Identify which cell holds the provided text, then report its [X, Y] central coordinate. 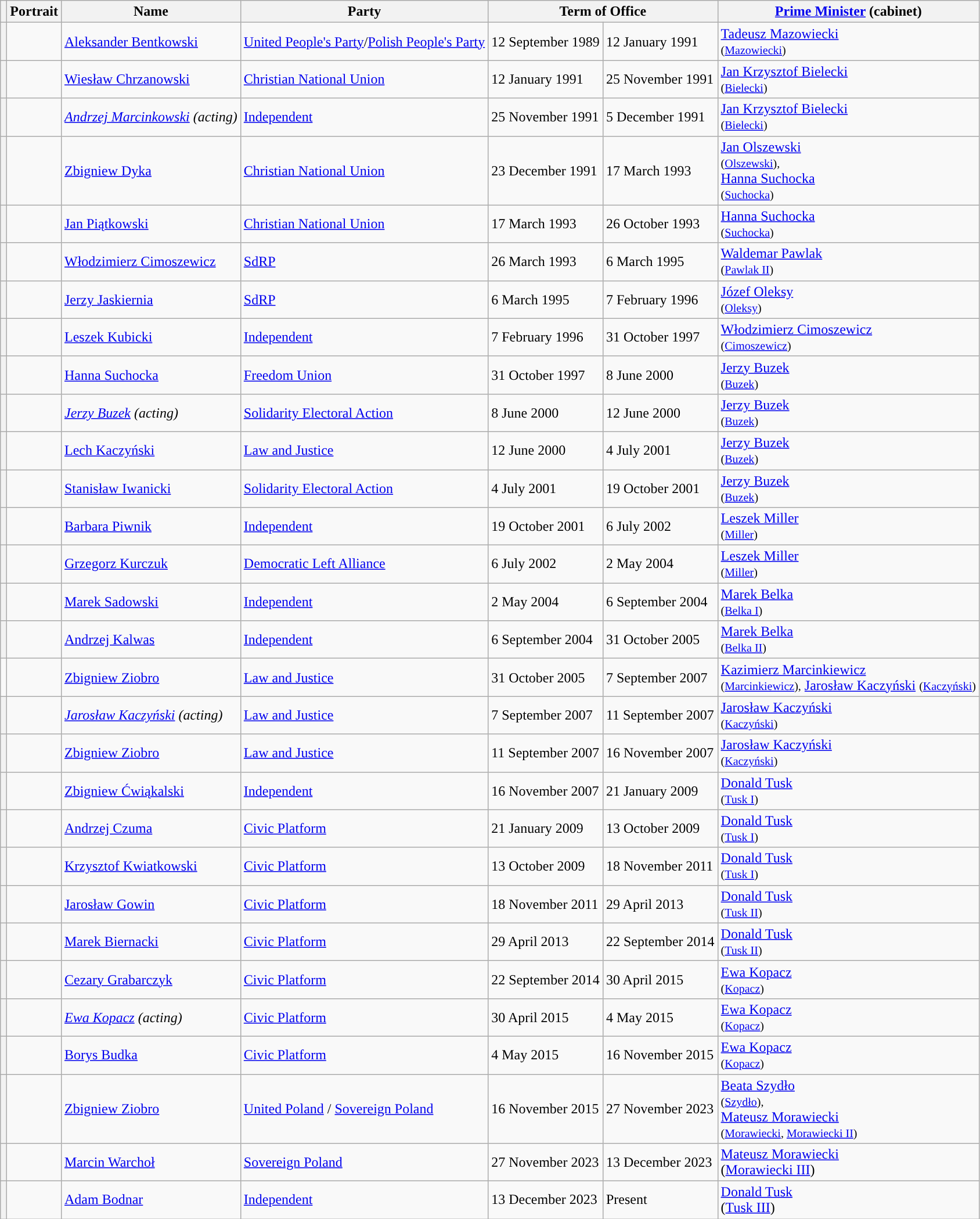
Mateusz Morawiecki(Morawiecki III) [848, 1163]
Portrait [34, 12]
Beata Szydło(Szydło), Mateusz Morawiecki(Morawiecki, Morawiecki II) [848, 1109]
Marek Belka(Belka II) [848, 640]
Jerzy Jaskiernia [151, 300]
Adam Bodnar [151, 1200]
Sovereign Poland [364, 1163]
Prime Minister (cabinet) [848, 12]
Borys Budka [151, 1055]
Hanna Suchocka(Suchocka) [848, 224]
Krzysztof Kwiatkowski [151, 866]
Tadeusz Mazowiecki(Mazowiecki) [848, 42]
Donald Tusk(Tusk III) [848, 1200]
Lech Kaczyński [151, 451]
Name [151, 12]
Cezary Grabarczyk [151, 979]
Włodzimierz Cimoszewicz(Cimoszewicz) [848, 337]
Andrzej Marcinkowski (acting) [151, 117]
Marek Belka(Belka I) [848, 602]
Józef Oleksy(Oleksy) [848, 300]
Kazimierz Marcinkiewicz(Marcinkiewicz), Jarosław Kaczyński (Kaczyński) [848, 677]
Marek Sadowski [151, 602]
Zbigniew Ćwiąkalski [151, 791]
Leszek Kubicki [151, 337]
Andrzej Czuma [151, 828]
Barbara Piwnik [151, 526]
Party [364, 12]
Zbigniew Dyka [151, 171]
Jerzy Buzek (acting) [151, 412]
Freedom Union [364, 375]
Jarosław Kaczyński (acting) [151, 715]
Grzegorz Kurczuk [151, 564]
Marek Biernacki [151, 942]
5 December 1991 [660, 117]
Waldemar Pawlak(Pawlak II) [848, 261]
Democratic Left Alliance [364, 564]
Marcin Warchoł [151, 1163]
Andrzej Kalwas [151, 640]
Włodzimierz Cimoszewicz [151, 261]
Jan Piątkowski [151, 224]
12 September 1989 [546, 42]
Aleksander Bentkowski [151, 42]
United People's Party/Polish People's Party [364, 42]
26 March 1993 [546, 261]
Ewa Kopacz (acting) [151, 1017]
Present [660, 1200]
23 December 1991 [546, 171]
United Poland / Sovereign Poland [364, 1109]
Stanisław Iwanicki [151, 488]
Term of Office [603, 12]
26 October 1993 [660, 224]
Jan Olszewski(Olszewski), Hanna Suchocka(Suchocka) [848, 171]
Hanna Suchocka [151, 375]
Wiesław Chrzanowski [151, 79]
Jarosław Gowin [151, 904]
